Output the (X, Y) coordinate of the center of the cell containing the given text.  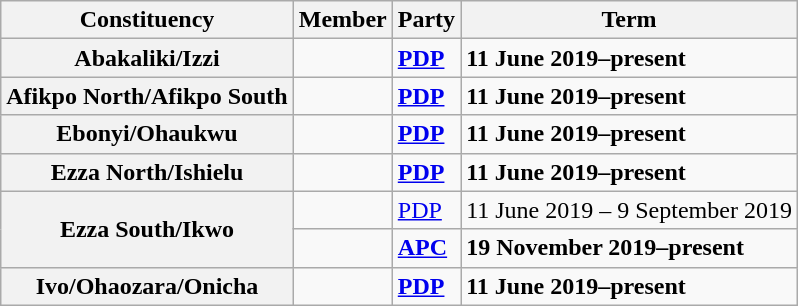
Constituency (147, 20)
Abakaliki/Izzi (147, 58)
Party (426, 20)
Ezza South/Ikwo (147, 229)
19 November 2019–present (630, 248)
Term (630, 20)
Afikpo North/Afikpo South (147, 96)
Ivo/Ohaozara/Onicha (147, 286)
Member (342, 20)
APC (426, 248)
Ebonyi/Ohaukwu (147, 134)
Ezza North/Ishielu (147, 172)
11 June 2019 – 9 September 2019 (630, 210)
